From the cell containing the given text, extract its center point as [X, Y] coordinate. 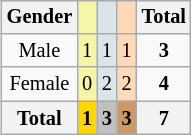
Male [40, 51]
7 [164, 118]
0 [87, 84]
Gender [40, 17]
Female [40, 84]
4 [164, 84]
